Detect which cell encompasses the target text, then output its (X, Y) center coordinate. 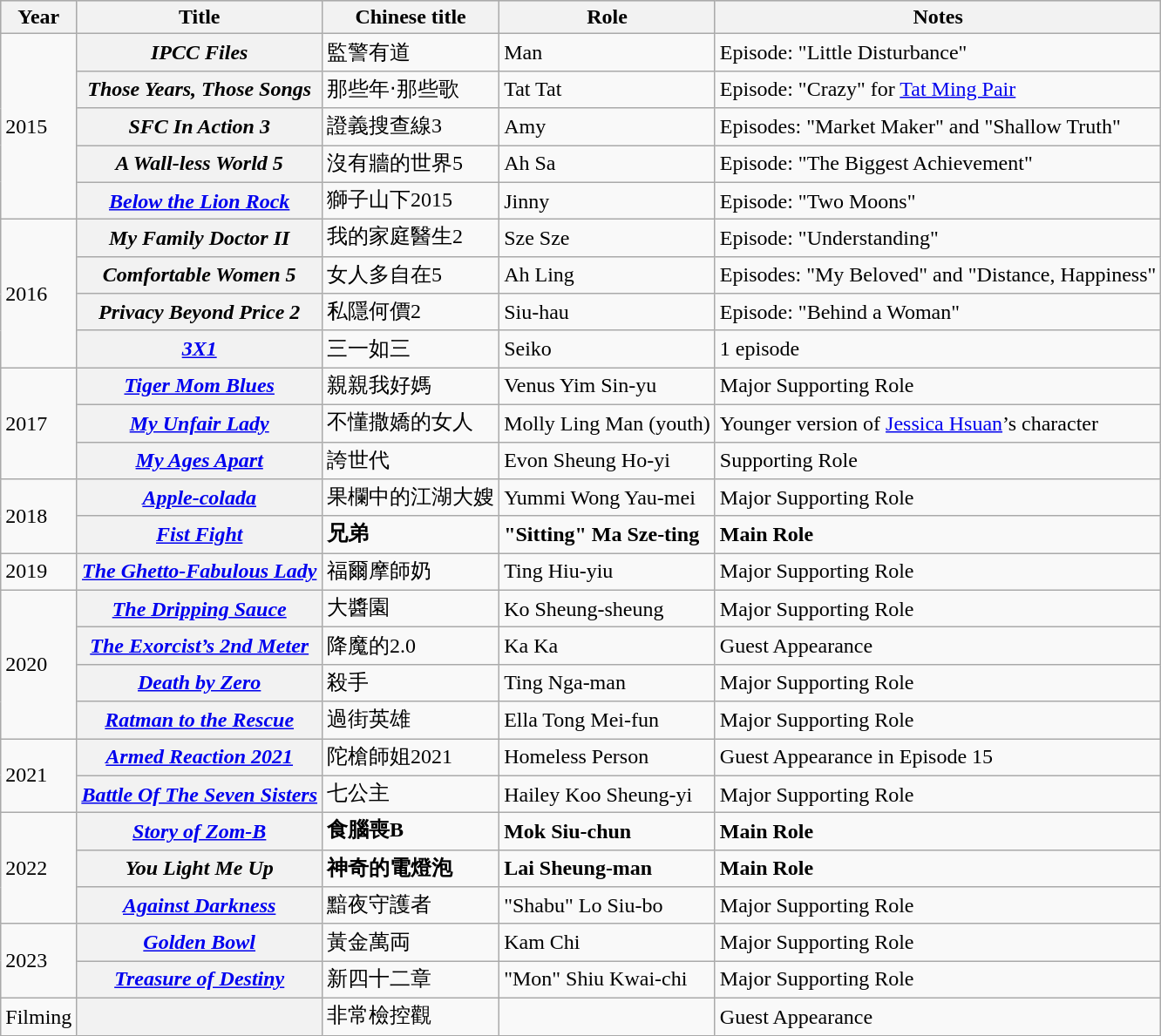
監警有道 (411, 52)
Ting Hiu-yiu (608, 572)
1 episode (938, 349)
A Wall-less World 5 (200, 164)
2023 (38, 960)
Episode: "The Biggest Achievement" (938, 164)
Supporting Role (938, 460)
2020 (38, 664)
Ratman to the Rescue (200, 720)
2017 (38, 423)
Lai Sheung-man (608, 868)
The Ghetto-Fabulous Lady (200, 572)
My Unfair Lady (200, 423)
Episode: "Behind a Woman" (938, 312)
Episode: "Little Disturbance" (938, 52)
黯夜守護者 (411, 906)
Episodes: "Market Maker" and "Shallow Truth" (938, 127)
Year (38, 17)
黃金萬両 (411, 943)
私隱何價2 (411, 312)
Amy (608, 127)
Seiko (608, 349)
Tat Tat (608, 89)
殺手 (411, 683)
Tiger Mom Blues (200, 387)
證義搜查線3 (411, 127)
"Sitting" Ma Sze-ting (608, 535)
2015 (38, 127)
SFC In Action 3 (200, 127)
Filming (38, 1016)
Hailey Koo Sheung-yi (608, 795)
Story of Zom-B (200, 831)
Jinny (608, 200)
Molly Ling Man (youth) (608, 423)
新四十二章 (411, 979)
2022 (38, 869)
過街英雄 (411, 720)
Mok Siu-chun (608, 831)
七公主 (411, 795)
My Ages Apart (200, 460)
Venus Yim Sin-yu (608, 387)
Privacy Beyond Price 2 (200, 312)
Fist Fight (200, 535)
The Dripping Sauce (200, 608)
那些年‧那些歌 (411, 89)
Golden Bowl (200, 943)
2019 (38, 572)
Ka Ka (608, 647)
IPCC Files (200, 52)
You Light Me Up (200, 868)
三一如三 (411, 349)
我的家庭醫生2 (411, 239)
Kam Chi (608, 943)
2021 (38, 775)
Apple-colada (200, 498)
Chinese title (411, 17)
沒有牆的世界5 (411, 164)
陀槍師姐2021 (411, 758)
Ting Nga-man (608, 683)
不懂撒嬌的女人 (411, 423)
Role (608, 17)
Ah Ling (608, 275)
兄弟 (411, 535)
Evon Sheung Ho-yi (608, 460)
大醬園 (411, 608)
Comfortable Women 5 (200, 275)
"Shabu" Lo Siu-bo (608, 906)
Episodes: "My Beloved" and "Distance, Happiness" (938, 275)
Battle Of The Seven Sisters (200, 795)
Ella Tong Mei-fun (608, 720)
Ko Sheung-sheung (608, 608)
Episode: "Two Moons" (938, 200)
獅子山下2015 (411, 200)
降魔的2.0 (411, 647)
果欄中的江湖大嫂 (411, 498)
Younger version of Jessica Hsuan’s character (938, 423)
Yummi Wong Yau-mei (608, 498)
Title (200, 17)
2016 (38, 294)
3X1 (200, 349)
女人多自在5 (411, 275)
Sze Sze (608, 239)
2018 (38, 516)
Homeless Person (608, 758)
Episode: "Crazy" for Tat Ming Pair (938, 89)
Notes (938, 17)
食腦喪B (411, 831)
My Family Doctor II (200, 239)
Guest Appearance in Episode 15 (938, 758)
親親我好媽 (411, 387)
誇世代 (411, 460)
Below the Lion Rock (200, 200)
Those Years, Those Songs (200, 89)
Episode: "Understanding" (938, 239)
非常檢控觀 (411, 1016)
Death by Zero (200, 683)
Man (608, 52)
Siu-hau (608, 312)
福爾摩師奶 (411, 572)
Ah Sa (608, 164)
The Exorcist’s 2nd Meter (200, 647)
神奇的電燈泡 (411, 868)
"Mon" Shiu Kwai-chi (608, 979)
Treasure of Destiny (200, 979)
Against Darkness (200, 906)
Armed Reaction 2021 (200, 758)
